Return (x, y) of the center of cell containing provided text 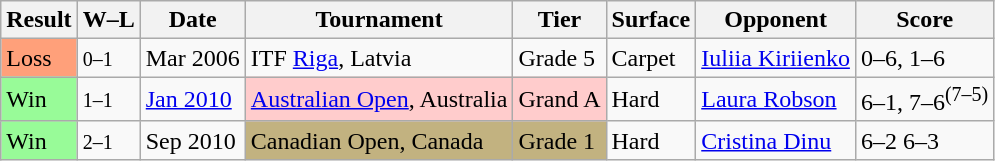
Mar 2006 (192, 58)
1–1 (108, 100)
0–1 (108, 58)
Grade 5 (560, 58)
Grand A (560, 100)
Tier (560, 20)
Canadian Open, Canada (379, 140)
Australian Open, Australia (379, 100)
Cristina Dinu (776, 140)
Score (924, 20)
W–L (108, 20)
Grade 1 (560, 140)
0–6, 1–6 (924, 58)
6–2 6–3 (924, 140)
Laura Robson (776, 100)
Carpet (651, 58)
Sep 2010 (192, 140)
Jan 2010 (192, 100)
Iuliia Kiriienko (776, 58)
Opponent (776, 20)
Date (192, 20)
Result (39, 20)
ITF Riga, Latvia (379, 58)
Tournament (379, 20)
Surface (651, 20)
2–1 (108, 140)
Loss (39, 58)
6–1, 7–6(7–5) (924, 100)
